Scan for the cell matching the given text and deliver its (x, y) coordinate at center. 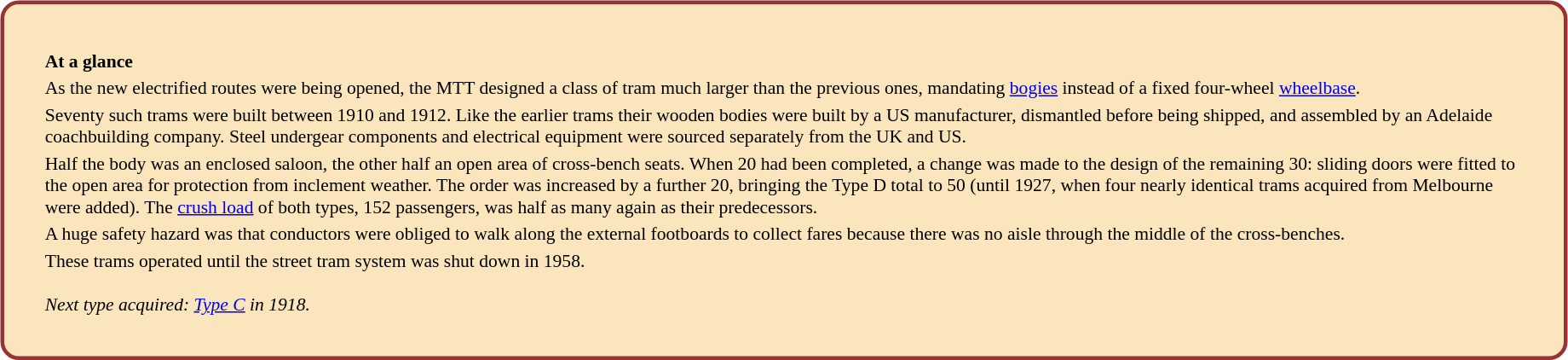
These trams operated until the street tram system was shut down in 1958. Next type acquired: Type C in 1918. (784, 282)
At a glance (784, 61)
